Provide the [X, Y] coordinate of the cell's center where the given text is located.  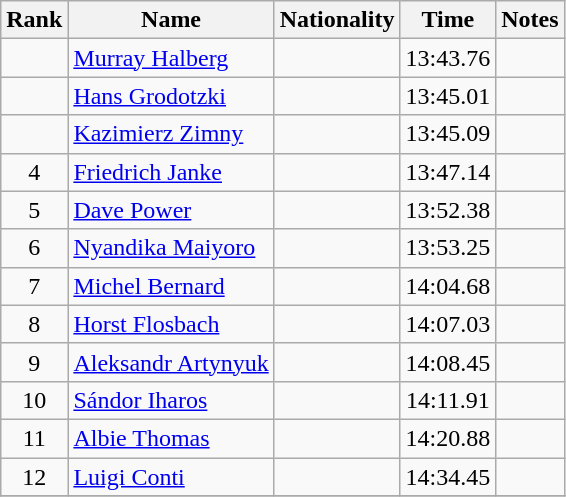
Rank [34, 20]
14:04.68 [448, 286]
13:43.76 [448, 58]
Nyandika Maiyoro [171, 248]
Luigi Conti [171, 477]
Kazimierz Zimny [171, 134]
Horst Flosbach [171, 324]
7 [34, 286]
Albie Thomas [171, 438]
6 [34, 248]
4 [34, 172]
5 [34, 210]
8 [34, 324]
Michel Bernard [171, 286]
Dave Power [171, 210]
14:20.88 [448, 438]
11 [34, 438]
Name [171, 20]
Hans Grodotzki [171, 96]
14:07.03 [448, 324]
13:53.25 [448, 248]
14:34.45 [448, 477]
13:47.14 [448, 172]
Aleksandr Artynyuk [171, 362]
14:11.91 [448, 400]
14:08.45 [448, 362]
13:52.38 [448, 210]
Nationality [337, 20]
Murray Halberg [171, 58]
Friedrich Janke [171, 172]
9 [34, 362]
13:45.01 [448, 96]
10 [34, 400]
12 [34, 477]
Notes [530, 20]
Time [448, 20]
Sándor Iharos [171, 400]
13:45.09 [448, 134]
